Pinpoint the cell where the given text exists, returning its (X, Y) midpoint coordinate. 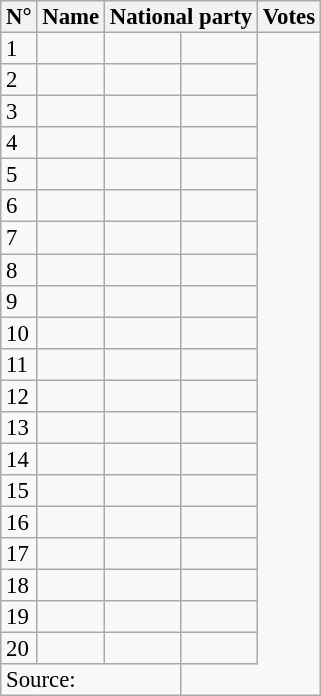
15 (19, 491)
3 (19, 112)
N° (19, 17)
11 (19, 364)
Votes (288, 17)
10 (19, 333)
National party (180, 17)
14 (19, 459)
17 (19, 554)
7 (19, 238)
2 (19, 80)
1 (19, 49)
Source: (91, 680)
19 (19, 617)
6 (19, 206)
13 (19, 428)
4 (19, 143)
5 (19, 175)
8 (19, 270)
20 (19, 649)
12 (19, 396)
Name (71, 17)
18 (19, 586)
9 (19, 301)
16 (19, 522)
